Return the (X, Y) coordinate for the center point of the cell that contains the specified text.  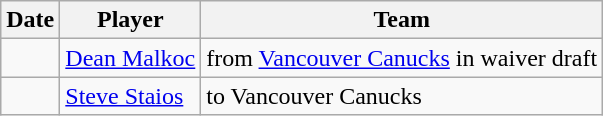
Date (30, 20)
Dean Malkoc (130, 58)
from Vancouver Canucks in waiver draft (402, 58)
Team (402, 20)
Player (130, 20)
Steve Staios (130, 96)
to Vancouver Canucks (402, 96)
